Return the [x, y] coordinate for the center point of the cell that contains the specified text.  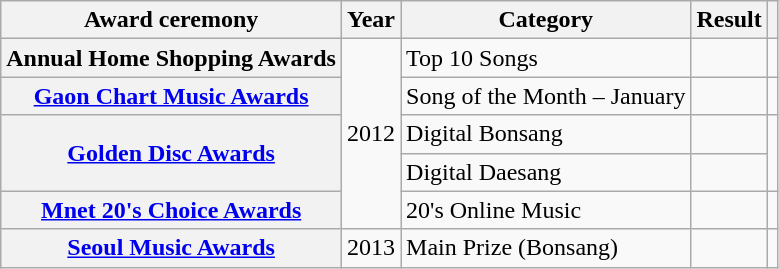
Digital Daesang [546, 172]
Year [370, 20]
Annual Home Shopping Awards [172, 58]
Gaon Chart Music Awards [172, 96]
Category [546, 20]
Seoul Music Awards [172, 248]
Top 10 Songs [546, 58]
Result [729, 20]
Golden Disc Awards [172, 153]
2012 [370, 134]
Main Prize (Bonsang) [546, 248]
2013 [370, 248]
20's Online Music [546, 210]
Award ceremony [172, 20]
Song of the Month – January [546, 96]
Mnet 20's Choice Awards [172, 210]
Digital Bonsang [546, 134]
